Return the [X, Y] coordinate for the center point of the cell that contains the specified text.  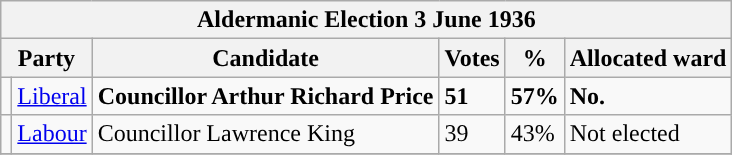
% [534, 58]
Liberal [52, 96]
Aldermanic Election 3 June 1936 [366, 20]
Votes [472, 58]
Party [46, 58]
39 [472, 134]
Candidate [266, 58]
Labour [52, 134]
Not elected [648, 134]
Councillor Arthur Richard Price [266, 96]
43% [534, 134]
51 [472, 96]
Councillor Lawrence King [266, 134]
Allocated ward [648, 58]
57% [534, 96]
No. [648, 96]
